Capture the cell that displays the provided text and extract its (X, Y) central coordinate. 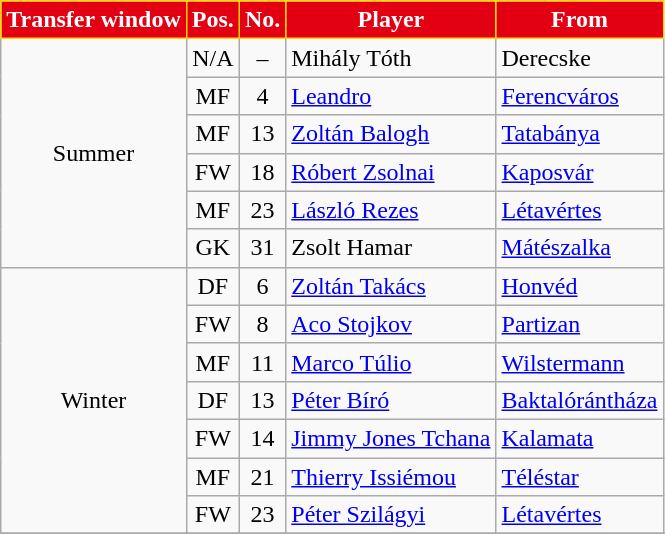
Honvéd (580, 286)
Kaposvár (580, 172)
Winter (94, 400)
Ferencváros (580, 96)
Summer (94, 153)
– (262, 58)
Mihály Tóth (391, 58)
Zoltán Takács (391, 286)
Zsolt Hamar (391, 248)
31 (262, 248)
GK (212, 248)
N/A (212, 58)
No. (262, 20)
21 (262, 477)
Baktalórántháza (580, 400)
Player (391, 20)
Péter Szilágyi (391, 515)
Mátészalka (580, 248)
László Rezes (391, 210)
Derecske (580, 58)
Péter Bíró (391, 400)
Wilstermann (580, 362)
4 (262, 96)
Aco Stojkov (391, 324)
Partizan (580, 324)
Téléstar (580, 477)
14 (262, 438)
Róbert Zsolnai (391, 172)
From (580, 20)
Transfer window (94, 20)
11 (262, 362)
6 (262, 286)
18 (262, 172)
Thierry Issiémou (391, 477)
Jimmy Jones Tchana (391, 438)
8 (262, 324)
Marco Túlio (391, 362)
Kalamata (580, 438)
Zoltán Balogh (391, 134)
Leandro (391, 96)
Tatabánya (580, 134)
Pos. (212, 20)
